For the text-containing cell, return its midpoint in (X, Y) coordinate format. 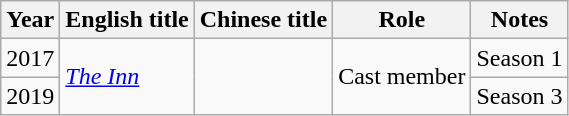
Season 3 (520, 96)
2019 (30, 96)
2017 (30, 58)
Role (402, 20)
The Inn (127, 77)
Notes (520, 20)
Year (30, 20)
Cast member (402, 77)
Chinese title (263, 20)
English title (127, 20)
Season 1 (520, 58)
